Pinpoint the cell where the given text exists, returning its [x, y] midpoint coordinate. 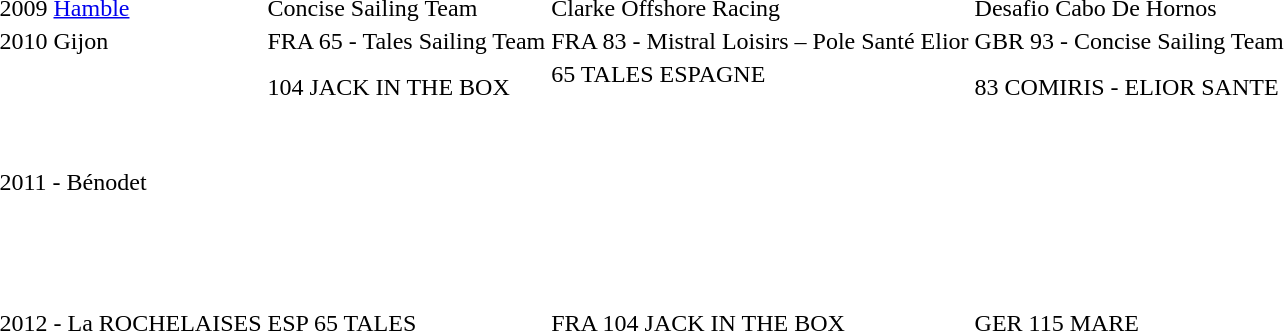
FRA 65 - Tales Sailing Team [406, 41]
FRA 83 - Mistral Loisirs – Pole Santé Elior [760, 41]
65 TALES ESPAGNE [760, 182]
104 JACK IN THE BOX [406, 182]
